Find where the given text appears and provide that cell's center as (X, Y) coordinate. 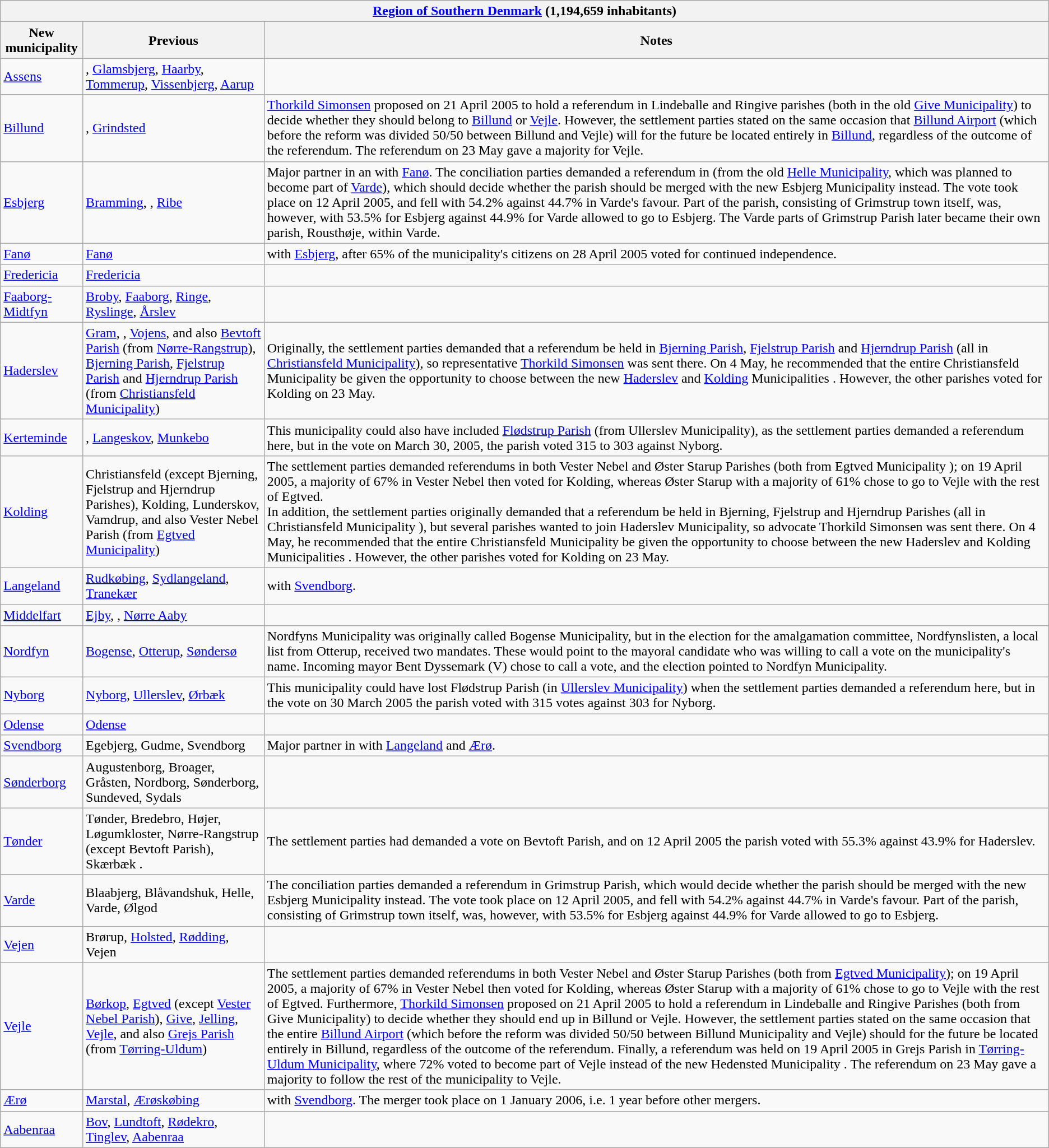
Varde (41, 900)
Kolding (41, 512)
Tønder, Bredebro, Højer, Løgumkloster, Nørre-Rangstrup (except Bevtoft Parish), Skærbæk . (174, 842)
Rudkøbing, Sydlangeland, Tranekær (174, 586)
, Langeskov, Munkebo (174, 437)
Børkop, Egtved (except Vester Nebel Parish), Give, Jelling, Vejle, and also Grejs Parish (from Tørring-Uldum) (174, 1026)
Bogense, Otterup, Søndersø (174, 652)
Notes (656, 40)
, Grindsted (174, 128)
Brørup, Holsted, Rødding, Vejen (174, 945)
Esbjerg (41, 202)
Nordfyn (41, 652)
Middelfart (41, 615)
Sønderborg (41, 782)
Svendborg (41, 746)
Ejby, , Nørre Aaby (174, 615)
The settlement parties had demanded a vote on Bevtoft Parish, and on 12 April 2005 the parish voted with 55.3% against 43.9% for Haderslev. (656, 842)
Egebjerg, Gudme, Svendborg (174, 746)
Tønder (41, 842)
Ærø (41, 1100)
Aabenraa (41, 1130)
Faaborg-Midtfyn (41, 304)
New municipality (41, 40)
Region of Southern Denmark (1,194,659 inhabitants) (524, 11)
Billund (41, 128)
, Glamsbjerg, Haarby, Tommerup, Vissenbjerg, Aarup (174, 76)
Vejle (41, 1026)
Bramming, , Ribe (174, 202)
with Esbjerg, after 65% of the municipality's citizens on 28 April 2005 voted for continued independence. (656, 254)
Nyborg (41, 696)
Haderslev (41, 371)
Major partner in with Langeland and Ærø. (656, 746)
Kerteminde (41, 437)
Augustenborg, Broager, Gråsten, Nordborg, Sønderborg, Sundeved, Sydals (174, 782)
Langeland (41, 586)
Vejen (41, 945)
Marstal, Ærøskøbing (174, 1100)
Assens (41, 76)
Nyborg, Ullerslev, Ørbæk (174, 696)
Previous (174, 40)
with Svendborg. (656, 586)
Bov, Lundtoft, Rødekro, Tinglev, Aabenraa (174, 1130)
Broby, Faaborg, Ringe, Ryslinge, Årslev (174, 304)
Blaabjerg, Blåvandshuk, Helle, Varde, Ølgod (174, 900)
with Svendborg. The merger took place on 1 January 2006, i.e. 1 year before other mergers. (656, 1100)
